Scan for the cell matching the given text and deliver its [x, y] coordinate at center. 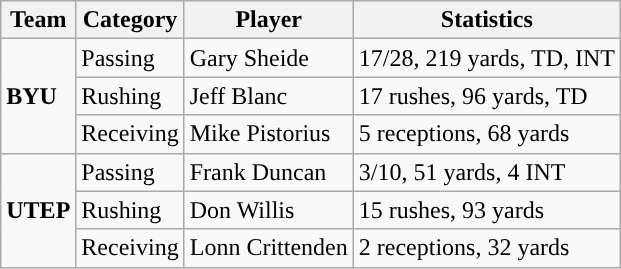
BYU [38, 96]
2 receptions, 32 yards [486, 248]
5 receptions, 68 yards [486, 134]
UTEP [38, 210]
Category [130, 20]
17/28, 219 yards, TD, INT [486, 58]
3/10, 51 yards, 4 INT [486, 172]
15 rushes, 93 yards [486, 210]
Jeff Blanc [268, 96]
Lonn Crittenden [268, 248]
17 rushes, 96 yards, TD [486, 96]
Frank Duncan [268, 172]
Mike Pistorius [268, 134]
Player [268, 20]
Team [38, 20]
Don Willis [268, 210]
Statistics [486, 20]
Gary Sheide [268, 58]
